Pinpoint the cell where the given text exists, returning its (X, Y) midpoint coordinate. 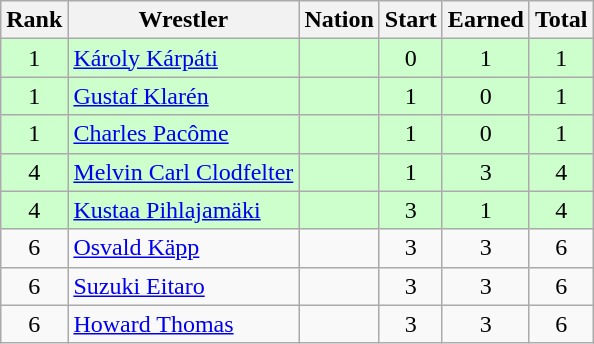
Start (410, 20)
Melvin Carl Clodfelter (184, 172)
Rank (34, 20)
Nation (339, 20)
Earned (486, 20)
Károly Kárpáti (184, 58)
Kustaa Pihlajamäki (184, 210)
Total (561, 20)
Gustaf Klarén (184, 96)
Suzuki Eitaro (184, 286)
Wrestler (184, 20)
Howard Thomas (184, 324)
Osvald Käpp (184, 248)
Charles Pacôme (184, 134)
